Extract the [X, Y] coordinate from the center of the cell holding the provided text.  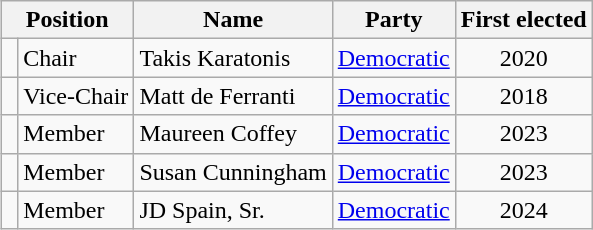
Chair [76, 58]
Maureen Coffey [233, 134]
2020 [524, 58]
Susan Cunningham [233, 172]
2018 [524, 96]
Name [233, 20]
Position [68, 20]
Party [394, 20]
Matt de Ferranti [233, 96]
JD Spain, Sr. [233, 210]
2024 [524, 210]
First elected [524, 20]
Takis Karatonis [233, 58]
Vice-Chair [76, 96]
